Output the [x, y] coordinate of the center of the cell containing the given text.  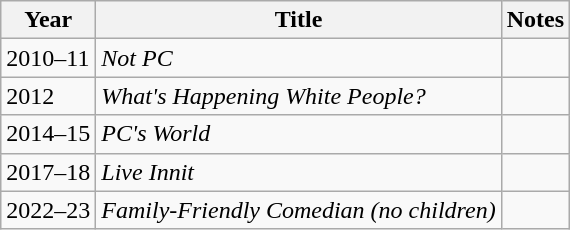
Title [298, 20]
What's Happening White People? [298, 96]
2010–11 [48, 58]
PC's World [298, 134]
Notes [535, 20]
2017–18 [48, 172]
2014–15 [48, 134]
Live Innit [298, 172]
Not PC [298, 58]
2022–23 [48, 210]
2012 [48, 96]
Family-Friendly Comedian (no children) [298, 210]
Year [48, 20]
